Find where the given text appears and provide that cell's center as (X, Y) coordinate. 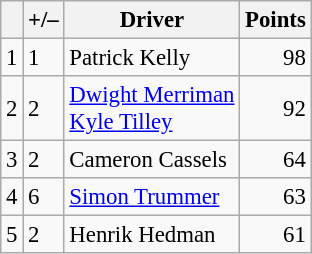
Patrick Kelly (152, 58)
Simon Trummer (152, 197)
4 (12, 197)
63 (276, 197)
3 (12, 160)
92 (276, 108)
Driver (152, 20)
Henrik Hedman (152, 235)
5 (12, 235)
98 (276, 58)
Cameron Cassels (152, 160)
Points (276, 20)
Dwight Merriman Kyle Tilley (152, 108)
64 (276, 160)
61 (276, 235)
+/– (44, 20)
6 (44, 197)
